Locate the cell with the specified text and output its (X, Y) center coordinate. 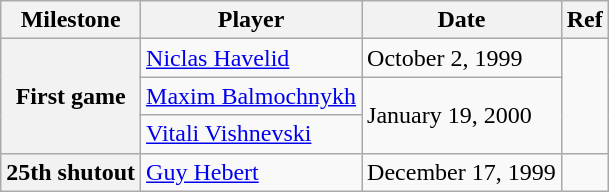
Guy Hebert (252, 172)
Date (462, 20)
Maxim Balmochnykh (252, 96)
25th shutout (71, 172)
Milestone (71, 20)
December 17, 1999 (462, 172)
First game (71, 96)
October 2, 1999 (462, 58)
Niclas Havelid (252, 58)
Ref (584, 20)
Player (252, 20)
January 19, 2000 (462, 115)
Vitali Vishnevski (252, 134)
